Search for the cell housing the specified text and yield its (x, y) center coordinate. 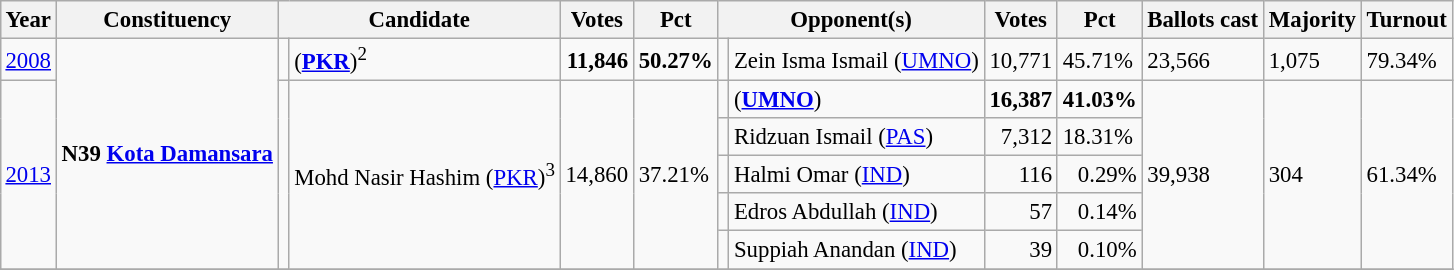
Zein Isma Ismail (UMNO) (856, 59)
Edros Abdullah (IND) (856, 212)
Mohd Nasir Hashim (PKR)3 (424, 175)
Halmi Omar (IND) (856, 175)
61.34% (1406, 175)
Turnout (1406, 20)
Candidate (419, 20)
Suppiah Anandan (IND) (856, 250)
0.14% (1100, 212)
41.03% (1100, 100)
2008 (28, 59)
11,846 (596, 59)
39,938 (1202, 175)
14,860 (596, 175)
16,387 (1020, 100)
57 (1020, 212)
1,075 (1312, 59)
Ridzuan Ismail (PAS) (856, 137)
(UMNO) (856, 100)
(PKR)2 (424, 59)
116 (1020, 175)
Year (28, 20)
Majority (1312, 20)
2013 (28, 175)
7,312 (1020, 137)
0.10% (1100, 250)
37.21% (676, 175)
304 (1312, 175)
N39 Kota Damansara (167, 153)
50.27% (676, 59)
39 (1020, 250)
Constituency (167, 20)
0.29% (1100, 175)
Ballots cast (1202, 20)
79.34% (1406, 59)
Opponent(s) (851, 20)
23,566 (1202, 59)
10,771 (1020, 59)
18.31% (1100, 137)
45.71% (1100, 59)
